Output the (x, y) coordinate of the center of the cell containing the given text.  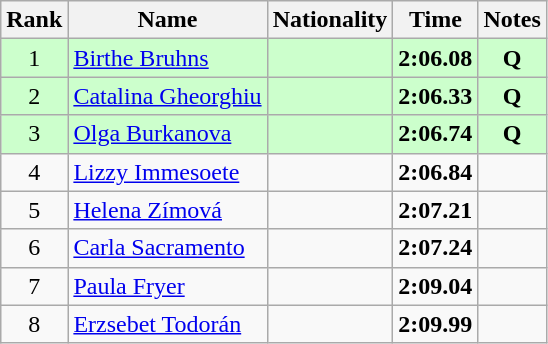
2:09.99 (436, 324)
Carla Sacramento (168, 248)
2:06.08 (436, 58)
2:06.33 (436, 96)
1 (34, 58)
2:07.21 (436, 210)
2:07.24 (436, 248)
Catalina Gheorghiu (168, 96)
Nationality (330, 20)
Rank (34, 20)
3 (34, 134)
2:06.84 (436, 172)
Helena Zímová (168, 210)
Time (436, 20)
7 (34, 286)
2:06.74 (436, 134)
2:09.04 (436, 286)
Birthe Bruhns (168, 58)
Paula Fryer (168, 286)
Name (168, 20)
2 (34, 96)
Lizzy Immesoete (168, 172)
Notes (512, 20)
Erzsebet Todorán (168, 324)
8 (34, 324)
4 (34, 172)
6 (34, 248)
5 (34, 210)
Olga Burkanova (168, 134)
